Search for the cell housing the specified text and yield its (X, Y) center coordinate. 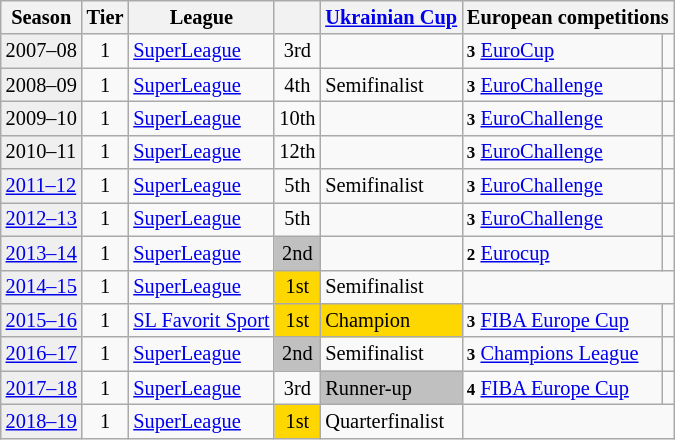
2012–13 (42, 219)
SL Favorit Sport (201, 320)
2011–12 (42, 186)
2009–10 (42, 118)
Ukrainian Cup (391, 17)
League (201, 17)
3 Champions League (562, 354)
Tier (106, 17)
4th (297, 85)
Champion (391, 320)
European competitions (568, 17)
2018–19 (42, 421)
3 FIBA Europe Cup (562, 320)
2010–11 (42, 152)
2015–16 (42, 320)
Quarterfinalist (391, 421)
2008–09 (42, 85)
3 EuroCup (562, 51)
10th (297, 118)
2017–18 (42, 388)
2014–15 (42, 287)
2 Eurocup (562, 253)
2007–08 (42, 51)
12th (297, 152)
2013–14 (42, 253)
2016–17 (42, 354)
4 FIBA Europe Cup (562, 388)
Season (42, 17)
Runner-up (391, 388)
